Pinpoint the cell where the given text exists, returning its [X, Y] midpoint coordinate. 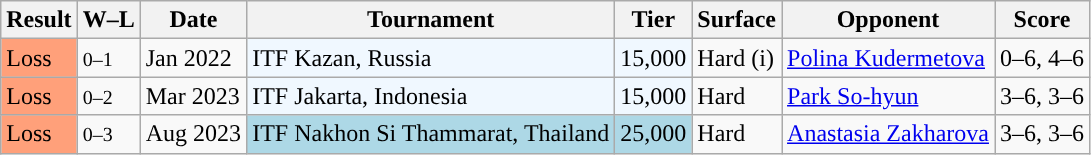
ITF Jakarta, Indonesia [431, 96]
Mar 2023 [193, 96]
Park So-hyun [888, 96]
W–L [108, 20]
Score [1042, 20]
0–3 [108, 134]
25,000 [654, 134]
Result [39, 20]
0–2 [108, 96]
Date [193, 20]
Opponent [888, 20]
ITF Kazan, Russia [431, 58]
Tournament [431, 20]
Tier [654, 20]
Hard (i) [737, 58]
0–6, 4–6 [1042, 58]
Aug 2023 [193, 134]
Anastasia Zakharova [888, 134]
Polina Kudermetova [888, 58]
ITF Nakhon Si Thammarat, Thailand [431, 134]
0–1 [108, 58]
Surface [737, 20]
Jan 2022 [193, 58]
